Scan for the cell matching the given text and deliver its (x, y) coordinate at center. 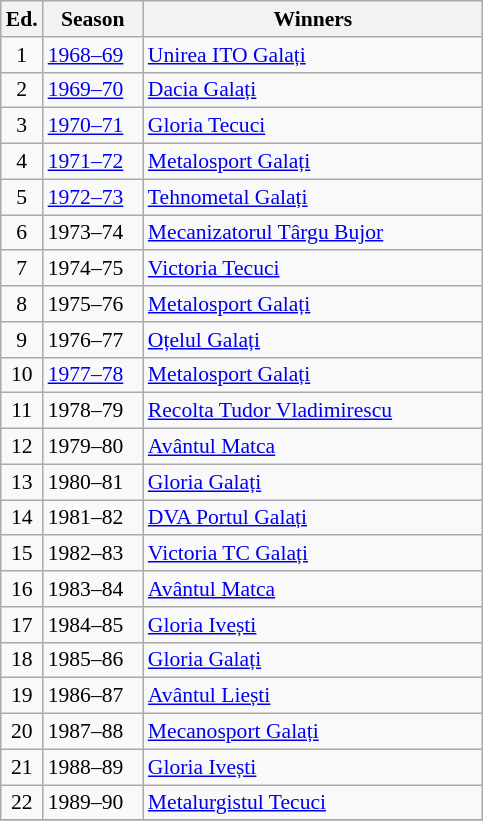
13 (22, 482)
1976–77 (93, 340)
16 (22, 589)
21 (22, 767)
17 (22, 625)
1975–76 (93, 304)
6 (22, 233)
4 (22, 162)
11 (22, 411)
1981–82 (93, 518)
Season (93, 19)
12 (22, 447)
Mecanizatorul Târgu Bujor (313, 233)
8 (22, 304)
20 (22, 732)
1984–85 (93, 625)
1974–75 (93, 269)
Ed. (22, 19)
1969–70 (93, 90)
Avântul Liești (313, 696)
5 (22, 197)
Metalurgistul Tecuci (313, 803)
Mecanosport Galați (313, 732)
10 (22, 375)
Oțelul Galați (313, 340)
1988–89 (93, 767)
Victoria TC Galați (313, 554)
1983–84 (93, 589)
1970–71 (93, 126)
2 (22, 90)
Unirea ITO Galați (313, 55)
1989–90 (93, 803)
15 (22, 554)
18 (22, 660)
Gloria Tecuci (313, 126)
1985–86 (93, 660)
9 (22, 340)
Dacia Galați (313, 90)
22 (22, 803)
1982–83 (93, 554)
1968–69 (93, 55)
Tehnometal Galați (313, 197)
14 (22, 518)
3 (22, 126)
1973–74 (93, 233)
1979–80 (93, 447)
1971–72 (93, 162)
1 (22, 55)
Winners (313, 19)
1972–73 (93, 197)
Victoria Tecuci (313, 269)
1980–81 (93, 482)
1977–78 (93, 375)
1978–79 (93, 411)
DVA Portul Galați (313, 518)
1987–88 (93, 732)
7 (22, 269)
1986–87 (93, 696)
19 (22, 696)
Recolta Tudor Vladimirescu (313, 411)
